Capture the cell that displays the provided text and extract its (x, y) central coordinate. 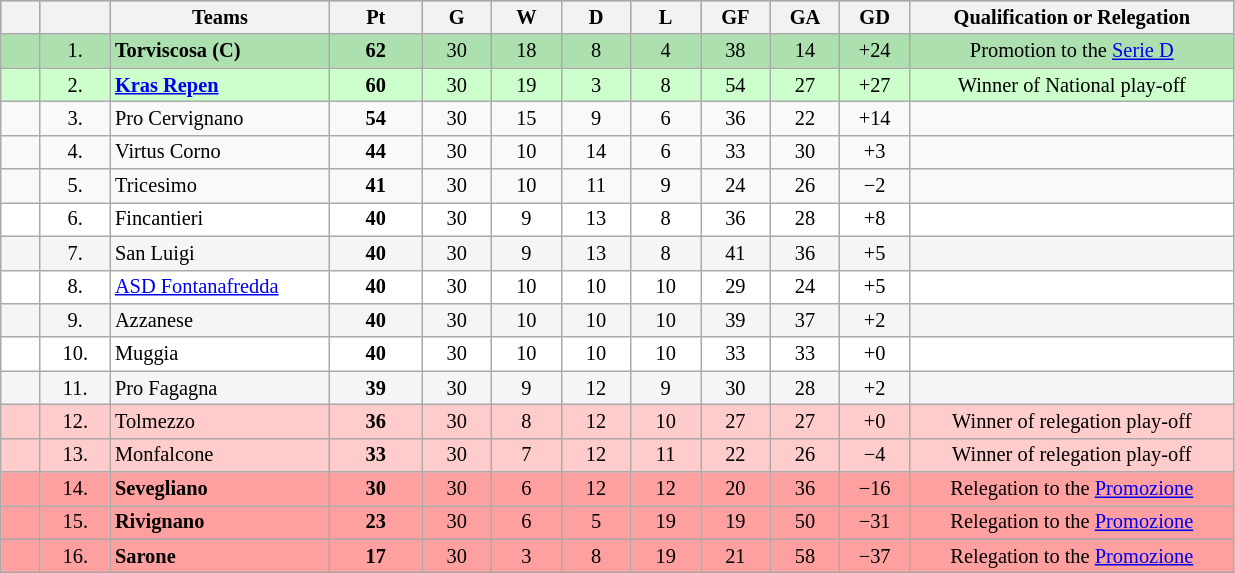
Virtus Corno (220, 152)
GF (735, 17)
ASD Fontanafredda (220, 287)
12. (75, 421)
+27 (875, 85)
15 (527, 118)
Tricesimo (220, 186)
23 (376, 522)
San Luigi (220, 253)
11. (75, 388)
8. (75, 287)
Monfalcone (220, 455)
Sevegliano (220, 489)
L (666, 17)
29 (735, 287)
2. (75, 85)
+24 (875, 51)
Fincantieri (220, 219)
Pro Fagagna (220, 388)
58 (805, 556)
+8 (875, 219)
6. (75, 219)
21 (735, 556)
17 (376, 556)
−31 (875, 522)
Tolmezzo (220, 421)
G (457, 17)
60 (376, 85)
−4 (875, 455)
38 (735, 51)
Promotion to the Serie D (1072, 51)
+14 (875, 118)
−2 (875, 186)
10. (75, 354)
16. (75, 556)
GA (805, 17)
Azzanese (220, 320)
Rivignano (220, 522)
4 (666, 51)
3. (75, 118)
D (596, 17)
15. (75, 522)
9. (75, 320)
Teams (220, 17)
14. (75, 489)
Winner of National play-off (1072, 85)
Muggia (220, 354)
20 (735, 489)
Torviscosa (C) (220, 51)
1. (75, 51)
62 (376, 51)
Kras Repen (220, 85)
37 (805, 320)
13. (75, 455)
−16 (875, 489)
Pro Cervignano (220, 118)
50 (805, 522)
4. (75, 152)
5 (596, 522)
5. (75, 186)
18 (527, 51)
Qualification or Relegation (1072, 17)
7. (75, 253)
−37 (875, 556)
GD (875, 17)
Pt (376, 17)
Sarone (220, 556)
44 (376, 152)
7 (527, 455)
W (527, 17)
+3 (875, 152)
